Identify which cell holds the provided text, then report its (x, y) central coordinate. 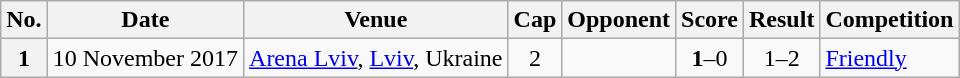
Opponent (619, 20)
Competition (890, 20)
Friendly (890, 58)
Date (145, 20)
Cap (535, 20)
1–2 (782, 58)
Result (782, 20)
Score (710, 20)
1–0 (710, 58)
2 (535, 58)
1 (24, 58)
Venue (376, 20)
No. (24, 20)
10 November 2017 (145, 58)
Arena Lviv, Lviv, Ukraine (376, 58)
